Search for the cell housing the specified text and yield its [X, Y] center coordinate. 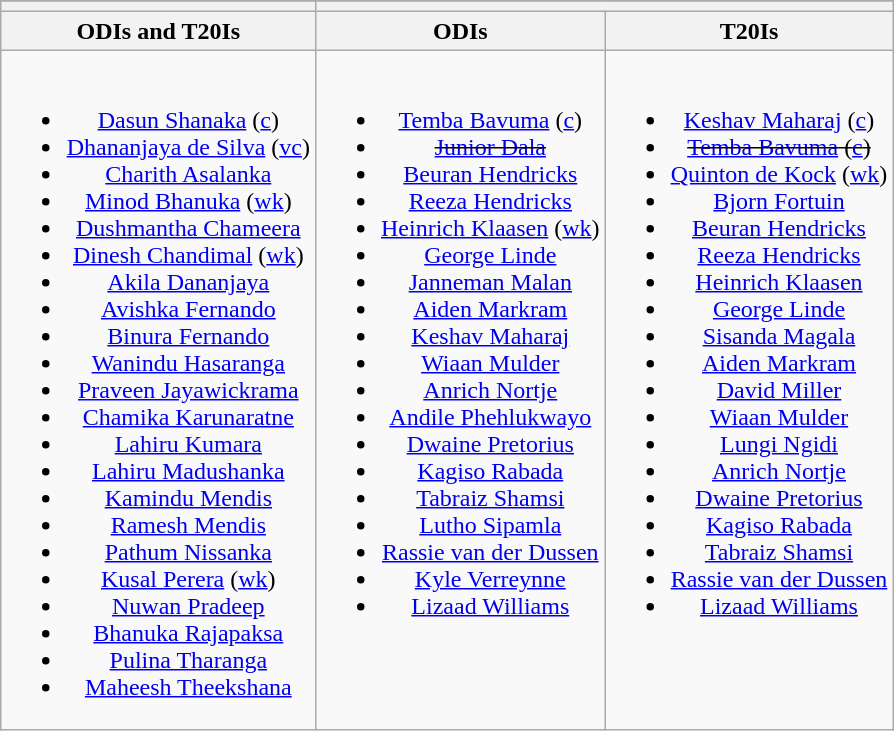
ODIs [460, 31]
ODIs and T20Is [158, 31]
T20Is [749, 31]
